Output the (x, y) coordinate of the center of the cell containing the given text.  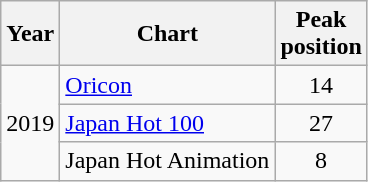
Year (30, 34)
Japan Hot 100 (168, 123)
Japan Hot Animation (168, 161)
14 (321, 85)
Peakposition (321, 34)
27 (321, 123)
Chart (168, 34)
8 (321, 161)
2019 (30, 123)
Oricon (168, 85)
